Search for the cell housing the specified text and yield its (x, y) center coordinate. 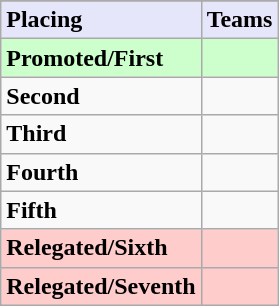
Teams (240, 20)
Fifth (101, 210)
Relegated/Seventh (101, 286)
Second (101, 96)
Promoted/First (101, 58)
Relegated/Sixth (101, 248)
Third (101, 134)
Placing (101, 20)
Fourth (101, 172)
